For the text-containing cell, return its midpoint in (x, y) coordinate format. 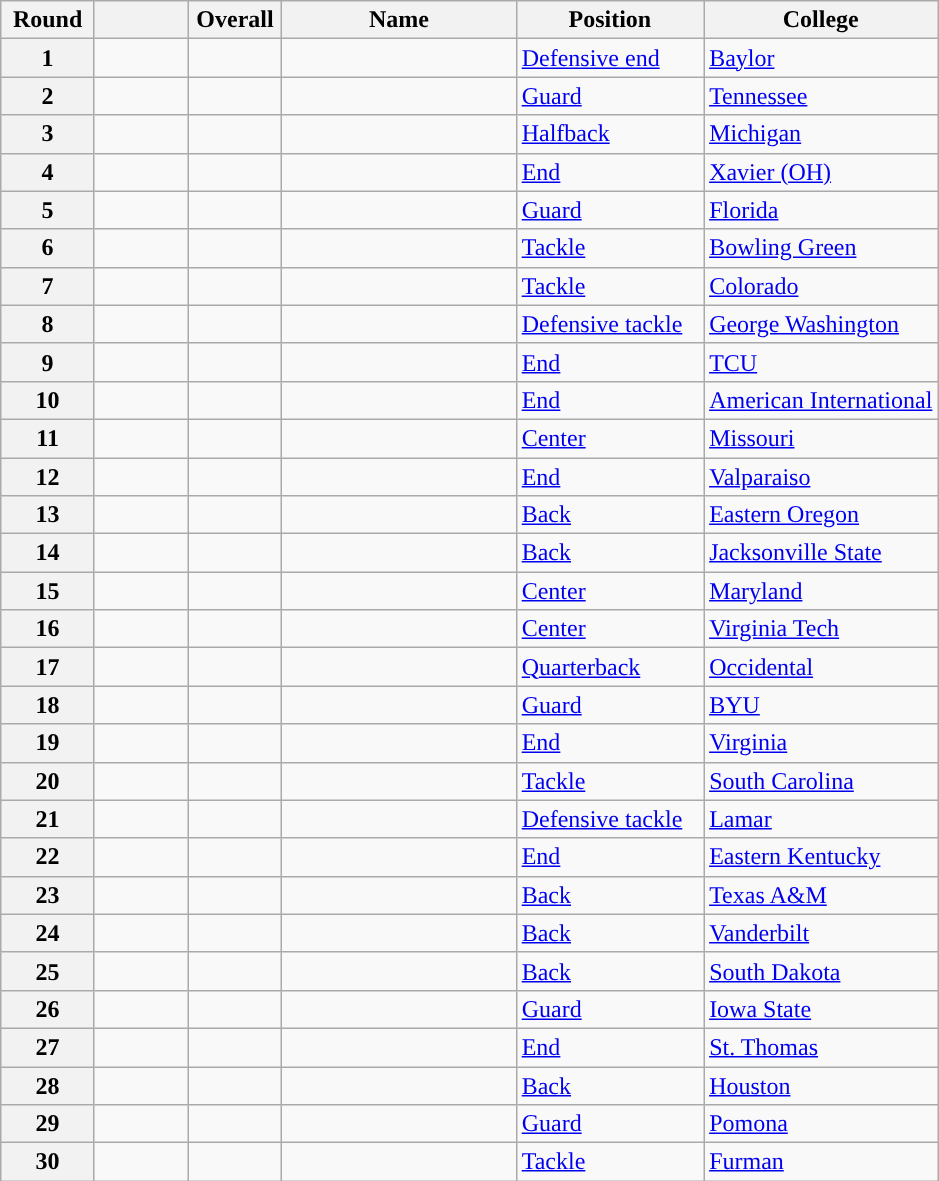
Quarterback (610, 667)
8 (48, 324)
Maryland (821, 591)
15 (48, 591)
Valparaiso (821, 477)
Round (48, 20)
25 (48, 971)
BYU (821, 705)
27 (48, 1047)
Eastern Kentucky (821, 857)
St. Thomas (821, 1047)
29 (48, 1124)
Halfback (610, 134)
13 (48, 515)
11 (48, 438)
Furman (821, 1162)
Jacksonville State (821, 553)
South Dakota (821, 971)
9 (48, 362)
16 (48, 629)
Position (610, 20)
Texas A&M (821, 895)
Colorado (821, 286)
1 (48, 58)
American International (821, 400)
Bowling Green (821, 248)
6 (48, 248)
Defensive end (610, 58)
Virginia (821, 743)
TCU (821, 362)
18 (48, 705)
28 (48, 1085)
17 (48, 667)
23 (48, 895)
Tennessee (821, 96)
Missouri (821, 438)
Xavier (OH) (821, 172)
5 (48, 210)
College (821, 20)
Florida (821, 210)
Vanderbilt (821, 933)
19 (48, 743)
24 (48, 933)
George Washington (821, 324)
Overall (235, 20)
Baylor (821, 58)
30 (48, 1162)
Eastern Oregon (821, 515)
21 (48, 819)
22 (48, 857)
Iowa State (821, 1009)
2 (48, 96)
Houston (821, 1085)
12 (48, 477)
Michigan (821, 134)
26 (48, 1009)
Pomona (821, 1124)
4 (48, 172)
3 (48, 134)
Name (399, 20)
20 (48, 781)
Lamar (821, 819)
Occidental (821, 667)
South Carolina (821, 781)
Virginia Tech (821, 629)
14 (48, 553)
7 (48, 286)
10 (48, 400)
